Scan for the cell matching the given text and deliver its (x, y) coordinate at center. 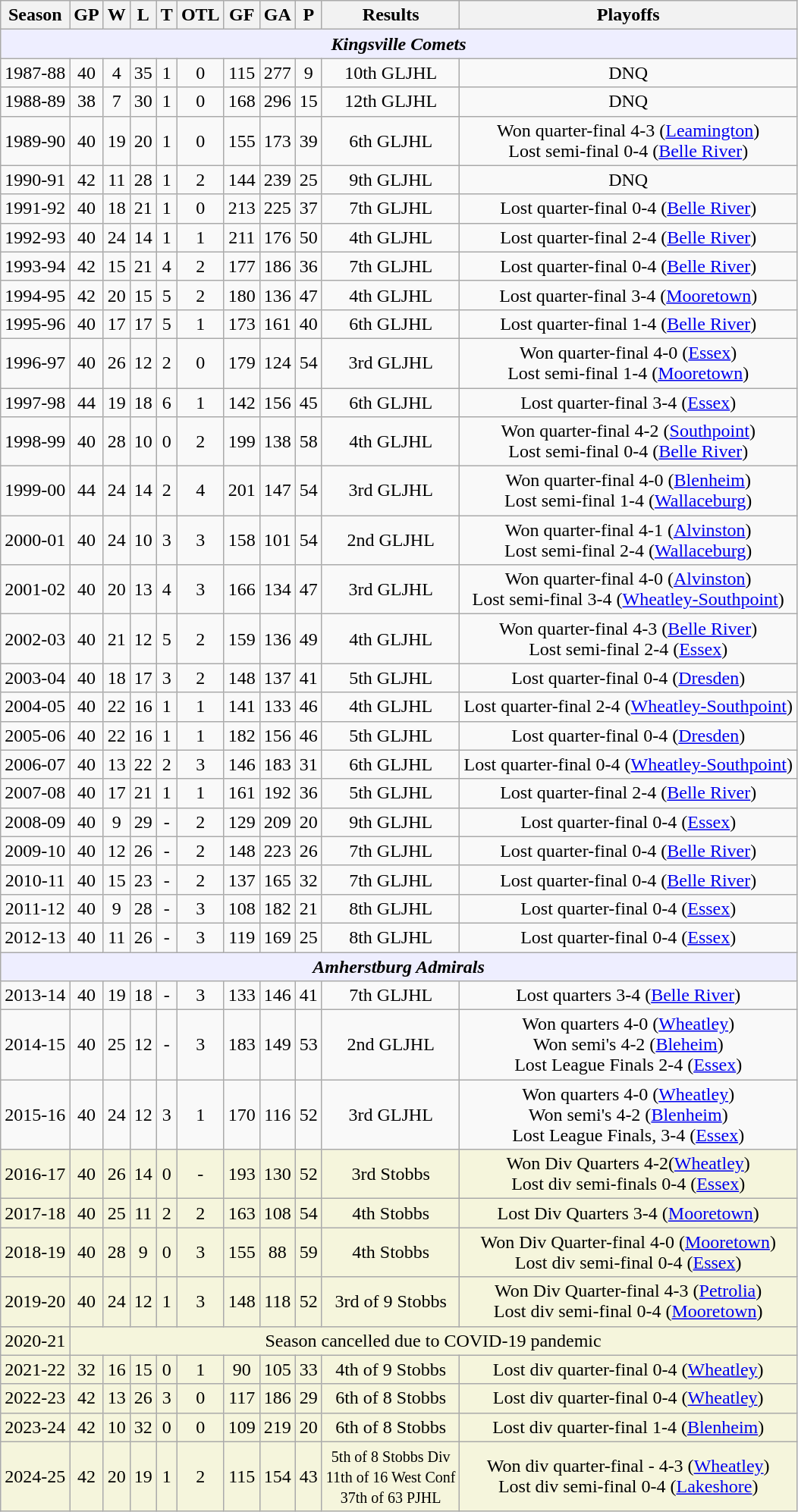
Lost quarter-final 0-4 (Wheatley-Southpoint) (628, 764)
1998-99 (35, 441)
Lost quarters 3-4 (Belle River) (628, 996)
2001-02 (35, 590)
23 (143, 880)
OTL (200, 15)
Lost quarter-final 2-4 (Wheatley-Southpoint) (628, 707)
163 (241, 1213)
Won quarter-final 4-0 (Alvinston)Lost semi-final 3-4 (Wheatley-Southpoint) (628, 590)
117 (241, 1398)
Won Div Quarter-final 4-3 (Petrolia)Lost div semi-final 0-4 (Mooretown) (628, 1301)
4th of 9 Stobbs (391, 1369)
176 (278, 237)
45 (308, 403)
158 (241, 540)
1987-88 (35, 73)
90 (241, 1369)
P (308, 15)
130 (278, 1174)
177 (241, 266)
1992-93 (35, 237)
109 (241, 1427)
3rd of 9 Stobbs (391, 1301)
50 (308, 237)
2024-25 (35, 1476)
37 (308, 209)
35 (143, 73)
199 (241, 441)
2014-15 (35, 1045)
219 (278, 1427)
Lost quarter-final 1-4 (Belle River) (628, 324)
138 (278, 441)
1999-00 (35, 491)
7 (117, 102)
296 (278, 102)
58 (308, 441)
2011-12 (35, 908)
Won quarter-final 4-2 (Southpoint)Lost semi-final 0-4 (Belle River) (628, 441)
129 (241, 822)
6 (167, 403)
116 (278, 1115)
GP (86, 15)
2018-19 (35, 1253)
Won div quarter-final - 4-3 (Wheatley)Lost div semi-final 0-4 (Lakeshore) (628, 1476)
119 (241, 937)
2023-24 (35, 1427)
Won quarter-final 4-3 (Belle River)Lost semi-final 2-4 (Essex) (628, 638)
Won quarter-final 4-1 (Alvinston)Lost semi-final 2-4 (Wallaceburg) (628, 540)
2013-14 (35, 996)
59 (308, 1253)
Season (35, 15)
192 (278, 793)
2006-07 (35, 764)
Won quarter-final 4-0 (Blenheim)Lost semi-final 1-4 (Wallaceburg) (628, 491)
1988-89 (35, 102)
2017-18 (35, 1213)
2010-11 (35, 880)
209 (278, 822)
43 (308, 1476)
1990-91 (35, 180)
38 (86, 102)
Won quarter-final 4-0 (Essex)Lost semi-final 1-4 (Mooretown) (628, 362)
49 (308, 638)
101 (278, 540)
1993-94 (35, 266)
Lost quarter-final 3-4 (Mooretown) (628, 295)
239 (278, 180)
2007-08 (35, 793)
211 (241, 237)
105 (278, 1369)
Season cancelled due to COVID-19 pandemic (434, 1341)
2016-17 (35, 1174)
2015-16 (35, 1115)
1996-97 (35, 362)
2022-23 (35, 1398)
180 (241, 295)
Lost Div Quarters 3-4 (Mooretown) (628, 1213)
2002-03 (35, 638)
2000-01 (35, 540)
Won quarter-final 4-3 (Leamington)Lost semi-final 0-4 (Belle River) (628, 141)
1994-95 (35, 295)
193 (241, 1174)
223 (278, 851)
2021-22 (35, 1369)
Won Div Quarter-final 4-0 (Mooretown)Lost div semi-final 0-4 (Essex) (628, 1253)
2019-20 (35, 1301)
GF (241, 15)
154 (278, 1476)
Won quarters 4-0 (Wheatley) Won semi's 4-2 (Blenheim)Lost League Finals, 3-4 (Essex) (628, 1115)
147 (278, 491)
Lost quarter-final 3-4 (Essex) (628, 403)
141 (241, 707)
159 (241, 638)
53 (308, 1045)
W (117, 15)
124 (278, 362)
1991-92 (35, 209)
1997-98 (35, 403)
2004-05 (35, 707)
142 (241, 403)
GA (278, 15)
225 (278, 209)
2008-09 (35, 822)
Won Div Quarters 4-2(Wheatley)Lost div semi-finals 0-4 (Essex) (628, 1174)
165 (278, 880)
Playoffs (628, 15)
2003-04 (35, 678)
2005-06 (35, 736)
118 (278, 1301)
39 (308, 141)
166 (241, 590)
1989-90 (35, 141)
Results (391, 15)
2009-10 (35, 851)
T (167, 15)
134 (278, 590)
Won quarters 4-0 (Wheatley)Won semi's 4-2 (Bleheim)Lost League Finals 2-4 (Essex) (628, 1045)
Amherstburg Admirals (399, 967)
5th of 8 Stobbs Div 11th of 16 West Conf37th of 63 PJHL (391, 1476)
144 (241, 180)
10th GLJHL (391, 73)
L (143, 15)
12th GLJHL (391, 102)
88 (278, 1253)
213 (241, 209)
149 (278, 1045)
Lost div quarter-final 1-4 (Blenheim) (628, 1427)
31 (308, 764)
3rd Stobbs (391, 1174)
179 (241, 362)
277 (278, 73)
2012-13 (35, 937)
169 (278, 937)
1995-96 (35, 324)
30 (143, 102)
201 (241, 491)
170 (241, 1115)
2020-21 (35, 1341)
168 (241, 102)
Kingsville Comets (399, 44)
33 (308, 1369)
